Search for the cell housing the specified text and yield its [x, y] center coordinate. 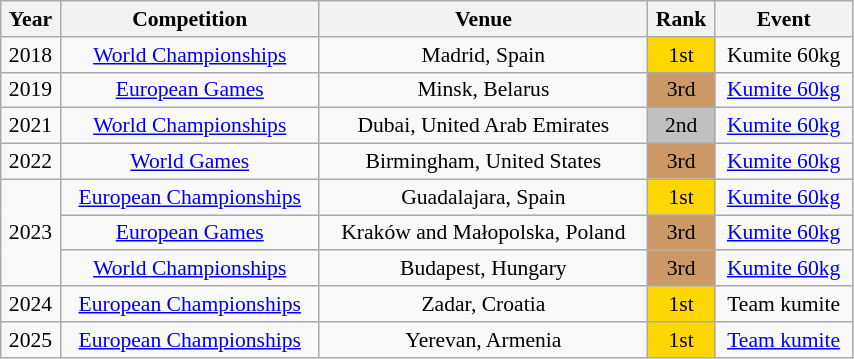
2021 [30, 126]
Event [784, 19]
Zadar, Croatia [483, 304]
Budapest, Hungary [483, 269]
Rank [680, 19]
2023 [30, 232]
Venue [483, 19]
2018 [30, 55]
2024 [30, 304]
Dubai, United Arab Emirates [483, 126]
Yerevan, Armenia [483, 340]
World Games [190, 162]
Competition [190, 19]
Year [30, 19]
Madrid, Spain [483, 55]
Birmingham, United States [483, 162]
2025 [30, 340]
2019 [30, 90]
Minsk, Belarus [483, 90]
2nd [680, 126]
2022 [30, 162]
Guadalajara, Spain [483, 197]
Kraków and Małopolska, Poland [483, 233]
